Return [x, y] of the center of cell containing provided text 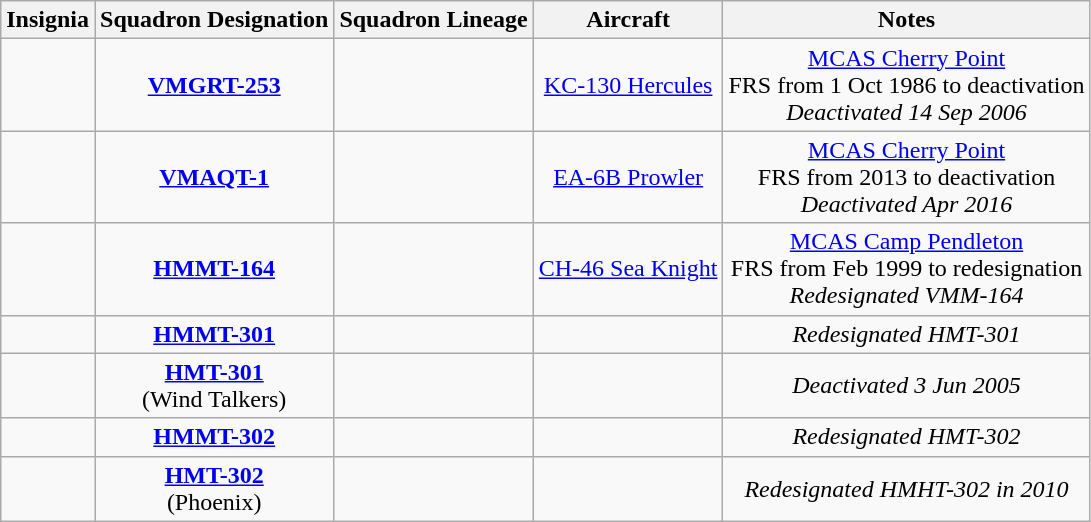
Squadron Designation [214, 20]
HMT-302(Phoenix) [214, 488]
Squadron Lineage [434, 20]
MCAS Cherry PointFRS from 1 Oct 1986 to deactivationDeactivated 14 Sep 2006 [906, 85]
Insignia [48, 20]
KC-130 Hercules [628, 85]
MCAS Cherry PointFRS from 2013 to deactivationDeactivated Apr 2016 [906, 177]
Notes [906, 20]
CH-46 Sea Knight [628, 269]
HMMT-301 [214, 334]
HMT-301(Wind Talkers) [214, 386]
Redesignated HMT-301 [906, 334]
VMGRT-253 [214, 85]
HMMT-164 [214, 269]
Redesignated HMT-302 [906, 437]
EA-6B Prowler [628, 177]
Aircraft [628, 20]
Redesignated HMHT-302 in 2010 [906, 488]
Deactivated 3 Jun 2005 [906, 386]
HMMT-302 [214, 437]
MCAS Camp PendletonFRS from Feb 1999 to redesignationRedesignated VMM-164 [906, 269]
VMAQT-1 [214, 177]
